Detect which cell encompasses the target text, then output its [X, Y] center coordinate. 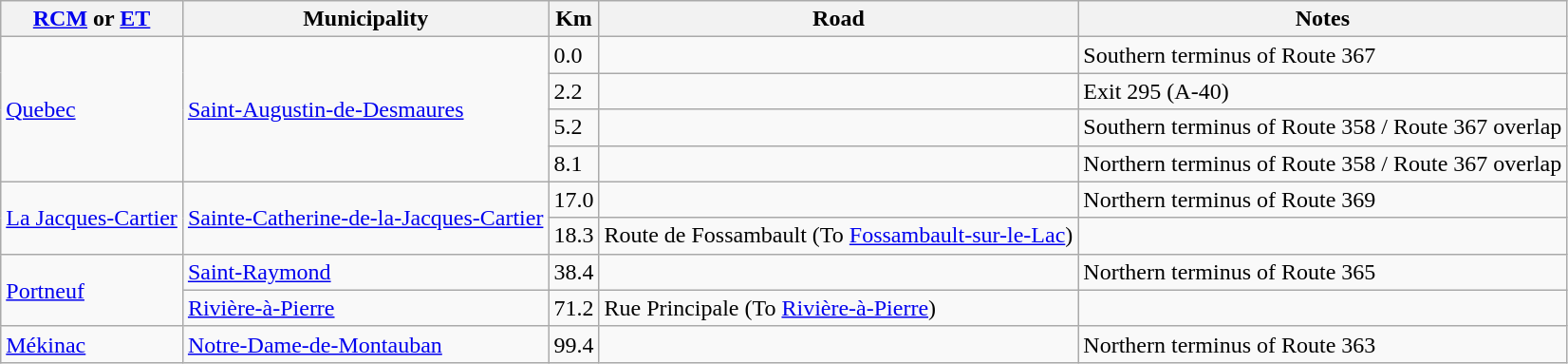
Northern terminus of Route 369 [1323, 200]
Quebec [92, 109]
Exit 295 (A-40) [1323, 91]
5.2 [573, 127]
RCM or ET [92, 19]
Saint-Raymond [365, 272]
8.1 [573, 163]
71.2 [573, 308]
Route de Fossambault (To Fossambault-sur-le-Lac) [839, 236]
La Jacques-Cartier [92, 218]
17.0 [573, 200]
Southern terminus of Route 358 / Route 367 overlap [1323, 127]
0.0 [573, 55]
Northern terminus of Route 358 / Route 367 overlap [1323, 163]
99.4 [573, 344]
Northern terminus of Route 363 [1323, 344]
Rue Principale (To Rivière-à-Pierre) [839, 308]
Km [573, 19]
Rivière-à-Pierre [365, 308]
38.4 [573, 272]
Notre-Dame-de-Montauban [365, 344]
2.2 [573, 91]
Sainte-Catherine-de-la-Jacques-Cartier [365, 218]
Municipality [365, 19]
Northern terminus of Route 365 [1323, 272]
Portneuf [92, 290]
Mékinac [92, 344]
Southern terminus of Route 367 [1323, 55]
Road [839, 19]
Saint-Augustin-de-Desmaures [365, 109]
18.3 [573, 236]
Notes [1323, 19]
